Identify which cell holds the provided text, then report its [X, Y] central coordinate. 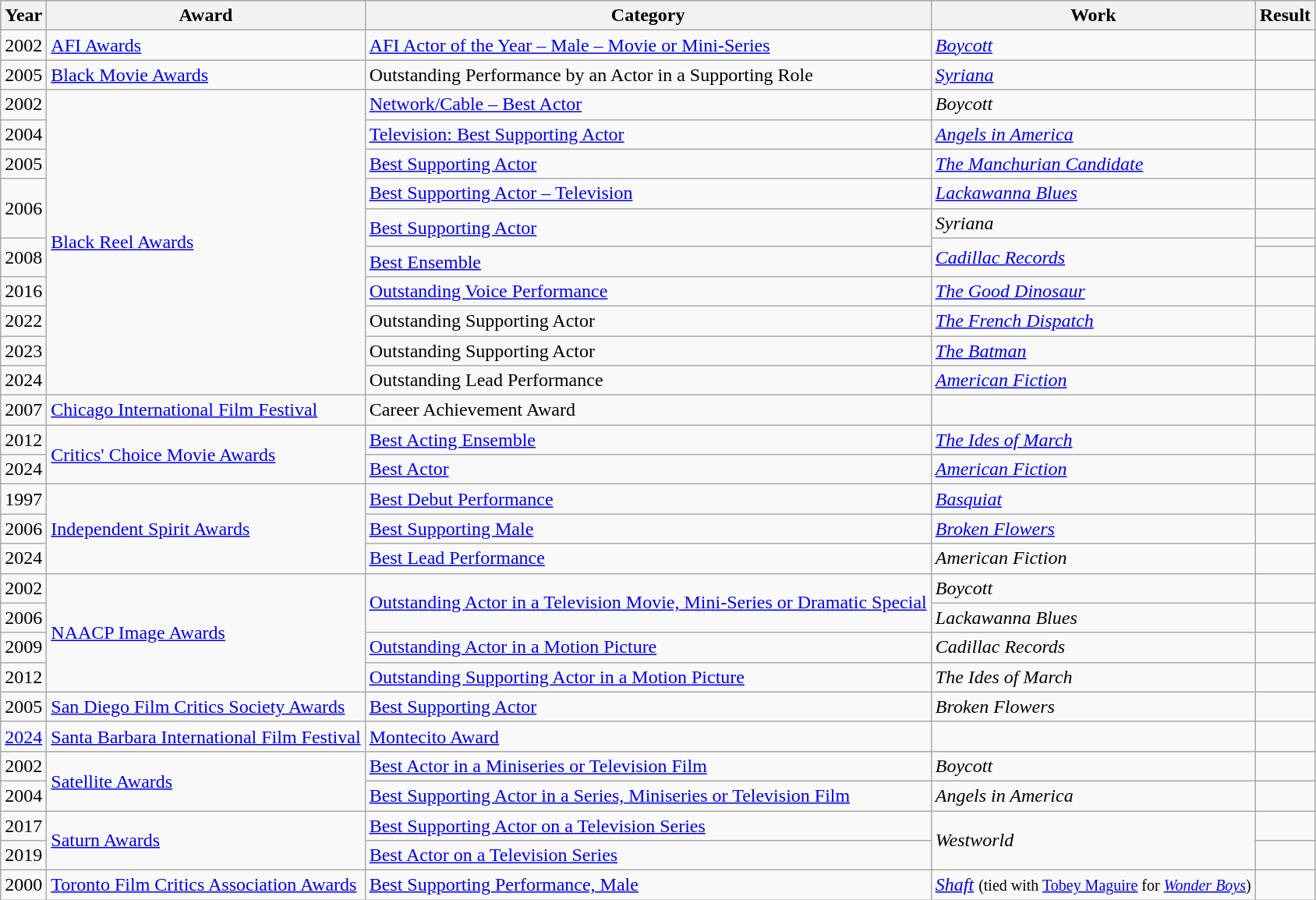
The French Dispatch [1093, 321]
Work [1093, 16]
Category [648, 16]
Best Actor on a Television Series [648, 856]
2009 [23, 647]
Basquiat [1093, 499]
Best Supporting Actor on a Television Series [648, 826]
San Diego Film Critics Society Awards [206, 707]
Montecito Award [648, 736]
Best Ensemble [648, 261]
Best Supporting Actor – Television [648, 193]
Result [1285, 16]
Santa Barbara International Film Festival [206, 736]
Award [206, 16]
Chicago International Film Festival [206, 410]
The Manchurian Candidate [1093, 164]
Best Actor in a Miniseries or Television Film [648, 766]
2023 [23, 350]
Best Supporting Actor in a Series, Miniseries or Television Film [648, 795]
Saturn Awards [206, 841]
Best Supporting Performance, Male [648, 885]
Black Reel Awards [206, 243]
1997 [23, 499]
Career Achievement Award [648, 410]
Best Supporting Male [648, 529]
Black Movie Awards [206, 75]
The Batman [1093, 350]
Year [23, 16]
2022 [23, 321]
Outstanding Voice Performance [648, 291]
Best Lead Performance [648, 558]
Independent Spirit Awards [206, 529]
Outstanding Actor in a Television Movie, Mini-Series or Dramatic Special [648, 603]
Toronto Film Critics Association Awards [206, 885]
2000 [23, 885]
Outstanding Lead Performance [648, 381]
2008 [23, 257]
Outstanding Actor in a Motion Picture [648, 647]
2019 [23, 856]
Network/Cable – Best Actor [648, 105]
Westworld [1093, 841]
Television: Best Supporting Actor [648, 134]
Outstanding Supporting Actor in a Motion Picture [648, 677]
2017 [23, 826]
AFI Awards [206, 45]
The Good Dinosaur [1093, 291]
2016 [23, 291]
NAACP Image Awards [206, 632]
Best Actor [648, 469]
AFI Actor of the Year – Male – Movie or Mini-Series [648, 45]
Critics' Choice Movie Awards [206, 455]
Best Debut Performance [648, 499]
Satellite Awards [206, 781]
Shaft (tied with Tobey Maguire for Wonder Boys) [1093, 885]
Outstanding Performance by an Actor in a Supporting Role [648, 75]
Best Acting Ensemble [648, 440]
2007 [23, 410]
